Scan for the cell matching the given text and deliver its [x, y] coordinate at center. 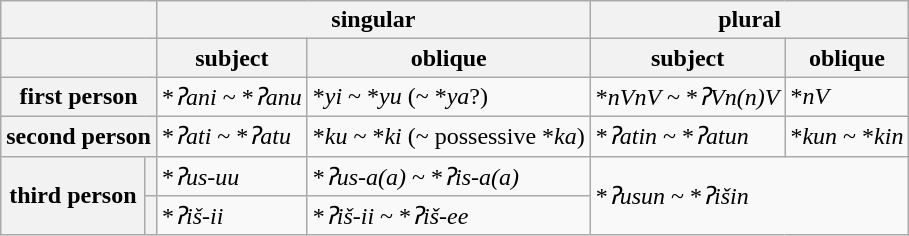
*nVnV ~ *ʔVn(n)V [688, 97]
*ʔusun ~ *ʔišin [750, 196]
third person [73, 196]
*nV [847, 97]
*ʔatin ~ *ʔatun [688, 136]
plural [750, 20]
*ʔus-a(a) ~ *ʔis-a(a) [448, 176]
*ku ~ *ki (~ possessive *ka) [448, 136]
*ʔani ~ *ʔanu [232, 97]
second person [79, 136]
*ʔati ~ *ʔatu [232, 136]
*kun ~ *kin [847, 136]
singular [373, 20]
first person [79, 97]
*ʔiš-ii ~ *ʔiš-ee [448, 216]
*ʔiš-ii [232, 216]
*yi ~ *yu (~ *ya?) [448, 97]
*ʔus-uu [232, 176]
